Detect which cell encompasses the target text, then output its (x, y) center coordinate. 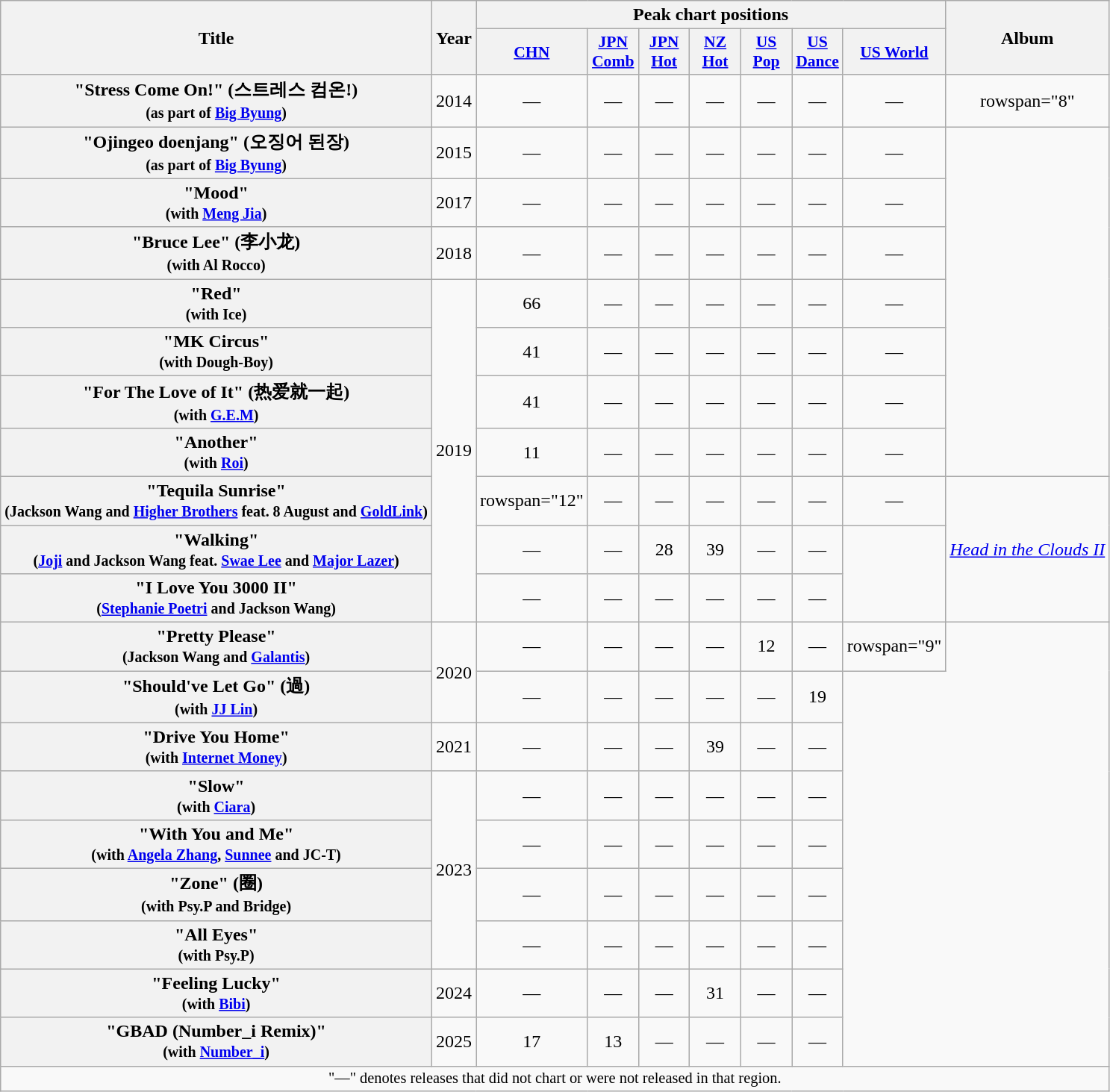
"Stress Come On!" (스트레스 컴온!) (as part of Big Byung) (216, 101)
rowspan="9" (894, 646)
Album (1027, 37)
NZ Hot (715, 52)
13 (613, 1042)
2020 (454, 673)
US World (894, 52)
"I Love You 3000 II" (Stephanie Poetri and Jackson Wang) (216, 599)
"—" denotes releases that did not chart or were not released in that region. (555, 1079)
CHN (532, 52)
"For The Love of It" (热爱就一起) (with G.E.M) (216, 402)
"Feeling Lucky"(with Bibi) (216, 993)
"Bruce Lee" (李小龙) (with Al Rocco) (216, 253)
rowspan="12" (532, 500)
"MK Circus" (with Dough-Boy) (216, 352)
USDance (817, 52)
"Tequila Sunrise" (Jackson Wang and Higher Brothers feat. 8 August and GoldLink) (216, 500)
2015 (454, 153)
Peak chart positions (711, 15)
"Mood" (with Meng Jia) (216, 203)
"Ojingeo doenjang" (오징어 된장) (as part of Big Byung) (216, 153)
2021 (454, 746)
66 (532, 303)
2024 (454, 993)
2018 (454, 253)
12 (766, 646)
"Red" (with Ice) (216, 303)
"Another" (with Roi) (216, 452)
"Pretty Please" (Jackson Wang and Galantis) (216, 646)
11 (532, 452)
"All Eyes"(with Psy.P) (216, 945)
28 (664, 549)
19 (817, 697)
Head in the Clouds II (1027, 549)
"Zone" (圈)(with Psy.P and Bridge) (216, 894)
JPNComb (613, 52)
"Should've Let Go" (過) (with JJ Lin) (216, 697)
17 (532, 1042)
Title (216, 37)
2017 (454, 203)
2014 (454, 101)
2025 (454, 1042)
"Slow"(with Ciara) (216, 796)
"Walking" (Joji and Jackson Wang feat. Swae Lee and Major Lazer) (216, 549)
"With You and Me"(with Angela Zhang, Sunnee and JC-T) (216, 843)
31 (715, 993)
2023 (454, 870)
Year (454, 37)
rowspan="8" (1027, 101)
JPNHot (664, 52)
"GBAD (Number_i Remix)"(with Number_i) (216, 1042)
"Drive You Home" (with Internet Money) (216, 746)
2019 (454, 451)
USPop (766, 52)
